Locate the cell with the specified text and output its [x, y] center coordinate. 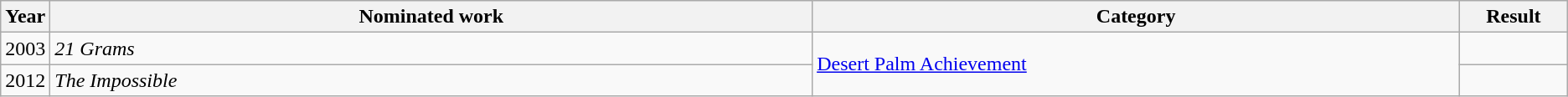
Desert Palm Achievement [1136, 64]
The Impossible [431, 80]
Category [1136, 17]
Result [1514, 17]
Year [25, 17]
2003 [25, 48]
Nominated work [431, 17]
2012 [25, 80]
21 Grams [431, 48]
